Pinpoint the cell where the given text exists, returning its [x, y] midpoint coordinate. 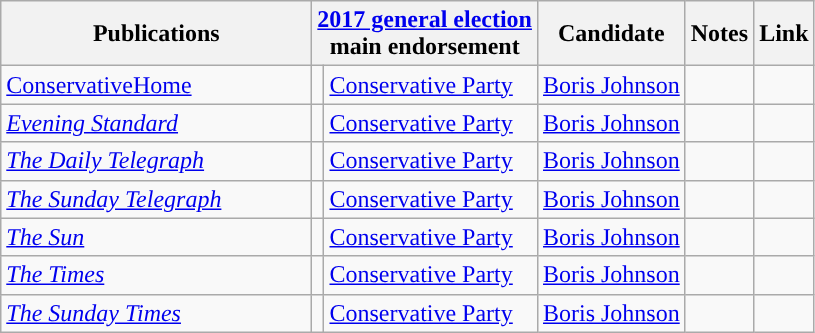
Evening Standard [156, 123]
Candidate [611, 34]
Publications [156, 34]
The Sun [156, 237]
The Times [156, 275]
The Sunday Telegraph [156, 199]
Link [784, 34]
The Daily Telegraph [156, 161]
ConservativeHome [156, 85]
2017 general electionmain endorsement [425, 34]
The Sunday Times [156, 313]
Notes [719, 34]
